Return (X, Y) of the center of cell containing provided text 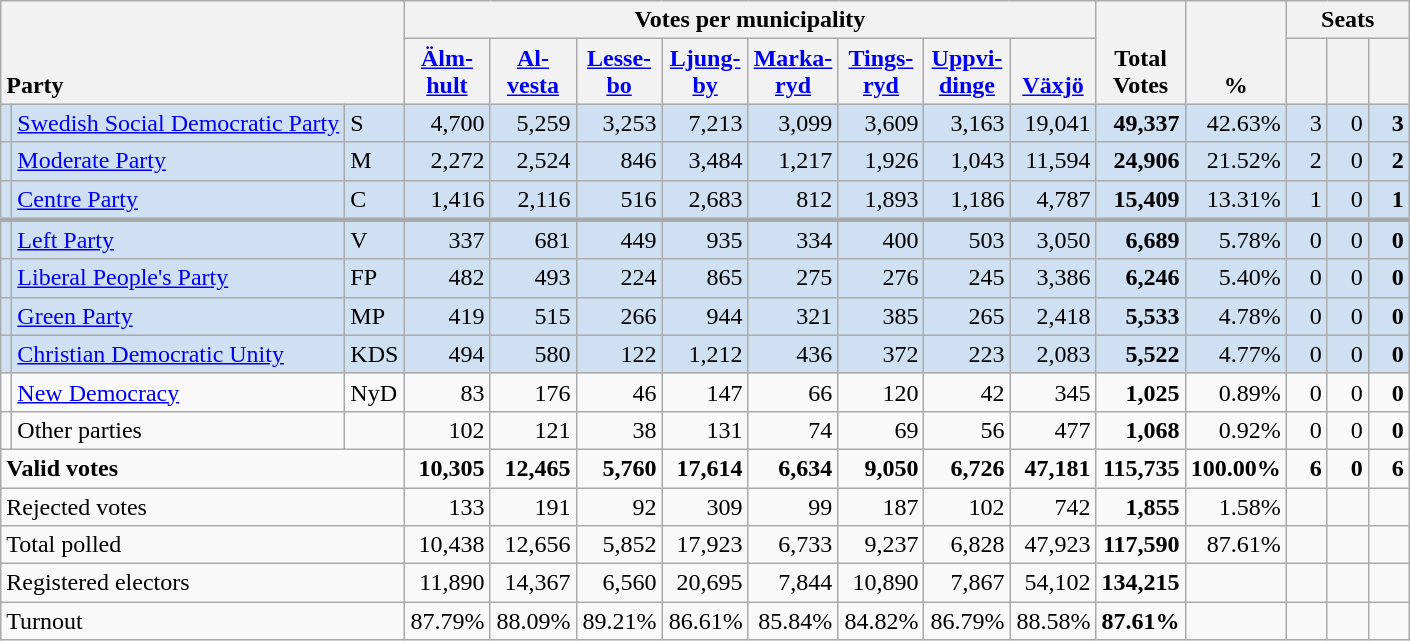
Centre Party (178, 200)
275 (793, 278)
49,337 (1140, 123)
1,416 (447, 200)
85.84% (793, 621)
2,116 (533, 200)
21.52% (1236, 161)
935 (705, 240)
515 (533, 316)
245 (967, 278)
47,923 (1053, 545)
1,186 (967, 200)
176 (533, 392)
20,695 (705, 583)
KDS (374, 354)
6,828 (967, 545)
13.31% (1236, 200)
Swedish Social Democratic Party (178, 123)
147 (705, 392)
69 (881, 430)
Total Votes (1140, 52)
5.40% (1236, 278)
47,181 (1053, 468)
3,609 (881, 123)
3,050 (1053, 240)
99 (793, 507)
Al- vesta (533, 72)
2,683 (705, 200)
5.78% (1236, 240)
Christian Democratic Unity (178, 354)
1,893 (881, 200)
7,844 (793, 583)
1,068 (1140, 430)
12,465 (533, 468)
1,212 (705, 354)
Votes per municipality (750, 20)
516 (619, 200)
2,083 (1053, 354)
266 (619, 316)
4,700 (447, 123)
477 (1053, 430)
2,272 (447, 161)
92 (619, 507)
Rejected votes (202, 507)
V (374, 240)
1,217 (793, 161)
87.79% (447, 621)
131 (705, 430)
6,634 (793, 468)
372 (881, 354)
1,926 (881, 161)
7,213 (705, 123)
223 (967, 354)
Party (202, 52)
3,253 (619, 123)
% (1236, 52)
17,614 (705, 468)
865 (705, 278)
5,259 (533, 123)
482 (447, 278)
224 (619, 278)
Växjö (1053, 72)
191 (533, 507)
115,735 (1140, 468)
38 (619, 430)
4.78% (1236, 316)
345 (1053, 392)
5,533 (1140, 316)
3,099 (793, 123)
0.92% (1236, 430)
Turnout (202, 621)
17,923 (705, 545)
2,418 (1053, 316)
Ljung- by (705, 72)
86.79% (967, 621)
120 (881, 392)
4.77% (1236, 354)
812 (793, 200)
133 (447, 507)
1,025 (1140, 392)
134,215 (1140, 583)
11,594 (1053, 161)
14,367 (533, 583)
New Democracy (178, 392)
56 (967, 430)
0.89% (1236, 392)
1,855 (1140, 507)
11,890 (447, 583)
Left Party (178, 240)
10,890 (881, 583)
6,689 (1140, 240)
10,305 (447, 468)
Green Party (178, 316)
337 (447, 240)
493 (533, 278)
42.63% (1236, 123)
FP (374, 278)
Tings- ryd (881, 72)
436 (793, 354)
Liberal People's Party (178, 278)
1,043 (967, 161)
9,237 (881, 545)
10,438 (447, 545)
66 (793, 392)
54,102 (1053, 583)
74 (793, 430)
Total polled (202, 545)
265 (967, 316)
742 (1053, 507)
449 (619, 240)
6,246 (1140, 278)
2,524 (533, 161)
Registered electors (202, 583)
Uppvi- dinge (967, 72)
5,852 (619, 545)
100.00% (1236, 468)
1.58% (1236, 507)
3,163 (967, 123)
494 (447, 354)
Lesse- bo (619, 72)
83 (447, 392)
400 (881, 240)
276 (881, 278)
580 (533, 354)
6,733 (793, 545)
681 (533, 240)
Älm- hult (447, 72)
6,560 (619, 583)
88.09% (533, 621)
M (374, 161)
9,050 (881, 468)
Seats (1348, 20)
C (374, 200)
419 (447, 316)
S (374, 123)
4,787 (1053, 200)
846 (619, 161)
42 (967, 392)
117,590 (1140, 545)
122 (619, 354)
309 (705, 507)
187 (881, 507)
15,409 (1140, 200)
3,484 (705, 161)
121 (533, 430)
84.82% (881, 621)
7,867 (967, 583)
12,656 (533, 545)
86.61% (705, 621)
89.21% (619, 621)
334 (793, 240)
46 (619, 392)
88.58% (1053, 621)
MP (374, 316)
24,906 (1140, 161)
385 (881, 316)
6,726 (967, 468)
NyD (374, 392)
Moderate Party (178, 161)
944 (705, 316)
Other parties (178, 430)
3,386 (1053, 278)
Marka- ryd (793, 72)
321 (793, 316)
5,760 (619, 468)
503 (967, 240)
5,522 (1140, 354)
Valid votes (202, 468)
19,041 (1053, 123)
